Scan for the cell matching the given text and deliver its [x, y] coordinate at center. 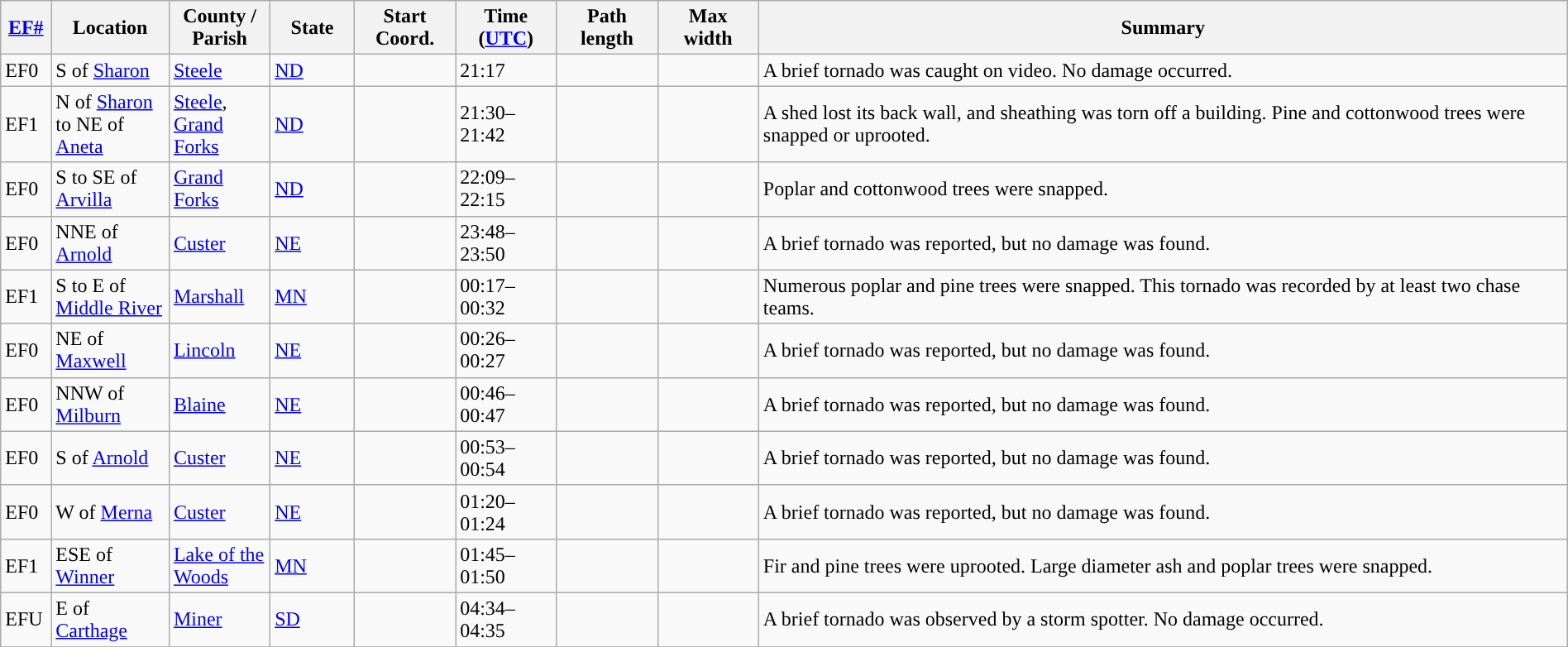
Lake of the Woods [219, 566]
NE of Maxwell [111, 351]
ESE of Winner [111, 566]
Path length [607, 28]
Miner [219, 619]
Time (UTC) [506, 28]
A shed lost its back wall, and sheathing was torn off a building. Pine and cottonwood trees were snapped or uprooted. [1163, 124]
EF# [26, 28]
21:17 [506, 70]
S of Sharon [111, 70]
04:34–04:35 [506, 619]
00:46–00:47 [506, 404]
00:26–00:27 [506, 351]
State [313, 28]
Marshall [219, 296]
Fir and pine trees were uprooted. Large diameter ash and poplar trees were snapped. [1163, 566]
Grand Forks [219, 189]
01:20–01:24 [506, 511]
A brief tornado was observed by a storm spotter. No damage occurred. [1163, 619]
Blaine [219, 404]
N of Sharon to NE of Aneta [111, 124]
Numerous poplar and pine trees were snapped. This tornado was recorded by at least two chase teams. [1163, 296]
00:53–00:54 [506, 458]
W of Merna [111, 511]
NNW of Milburn [111, 404]
Max width [708, 28]
S to E of Middle River [111, 296]
E of Carthage [111, 619]
NNE of Arnold [111, 243]
Location [111, 28]
00:17–00:32 [506, 296]
23:48–23:50 [506, 243]
Steele, Grand Forks [219, 124]
Poplar and cottonwood trees were snapped. [1163, 189]
01:45–01:50 [506, 566]
County / Parish [219, 28]
A brief tornado was caught on video. No damage occurred. [1163, 70]
21:30–21:42 [506, 124]
S of Arnold [111, 458]
Start Coord. [404, 28]
SD [313, 619]
S to SE of Arvilla [111, 189]
22:09–22:15 [506, 189]
Steele [219, 70]
Summary [1163, 28]
EFU [26, 619]
Lincoln [219, 351]
